From the cell containing the given text, extract its center point as [x, y] coordinate. 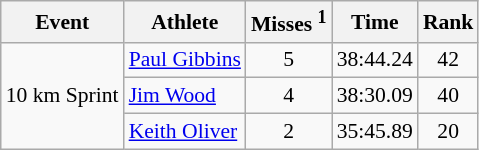
42 [448, 60]
10 km Sprint [62, 96]
4 [289, 96]
Event [62, 22]
Time [375, 22]
35:45.89 [375, 132]
Athlete [185, 22]
Paul Gibbins [185, 60]
20 [448, 132]
38:30.09 [375, 96]
Keith Oliver [185, 132]
2 [289, 132]
Misses 1 [289, 22]
5 [289, 60]
40 [448, 96]
Rank [448, 22]
38:44.24 [375, 60]
Jim Wood [185, 96]
